From the cell containing the given text, extract its center point as [x, y] coordinate. 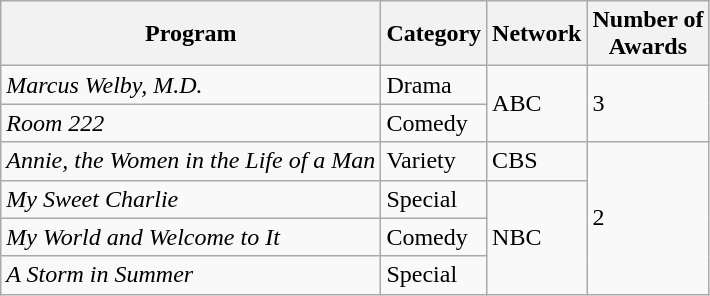
ABC [537, 104]
CBS [537, 161]
2 [648, 218]
My Sweet Charlie [191, 199]
NBC [537, 237]
3 [648, 104]
Number ofAwards [648, 34]
My World and Welcome to It [191, 237]
Network [537, 34]
A Storm in Summer [191, 275]
Category [434, 34]
Room 222 [191, 123]
Annie, the Women in the Life of a Man [191, 161]
Program [191, 34]
Variety [434, 161]
Marcus Welby, M.D. [191, 85]
Drama [434, 85]
